Search for the cell housing the specified text and yield its [x, y] center coordinate. 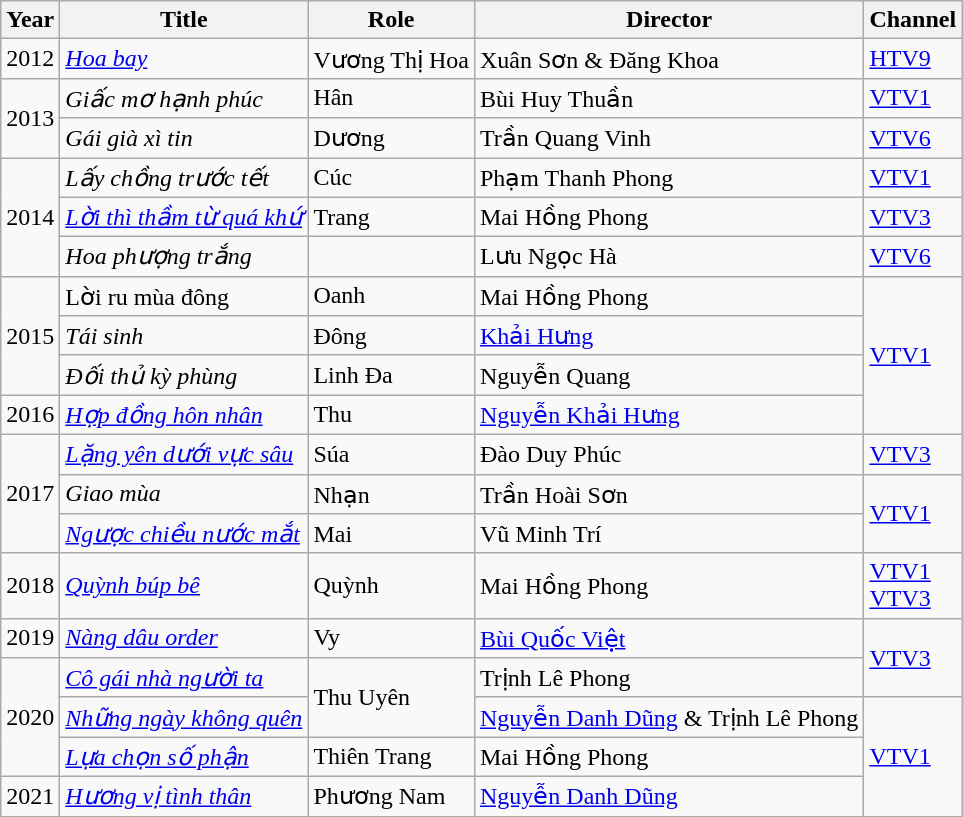
Channel [913, 20]
Lặng yên dưới vực sâu [184, 454]
Bùi Huy Thuần [668, 98]
Thu [392, 415]
2016 [30, 415]
Lưu Ngọc Hà [668, 257]
2019 [30, 638]
Role [392, 20]
2014 [30, 218]
Ngược chiều nước mắt [184, 534]
Lời ru mùa đông [184, 296]
Hương vị tình thân [184, 796]
Title [184, 20]
Hoa phượng trắng [184, 257]
Xuân Sơn & Đăng Khoa [668, 59]
Nàng dâu order [184, 638]
Trịnh Lê Phong [668, 678]
Đông [392, 336]
HTV9 [913, 59]
Director [668, 20]
2015 [30, 336]
Nguyễn Khải Hưng [668, 415]
Nhạn [392, 494]
Vũ Minh Trí [668, 534]
Lấy chồng trước tết [184, 178]
Vy [392, 638]
Thiên Trang [392, 757]
Mai [392, 534]
2020 [30, 718]
Khải Hưng [668, 336]
Lời thì thầm từ quá khứ [184, 217]
Phạm Thanh Phong [668, 178]
Year [30, 20]
Cô gái nhà người ta [184, 678]
Vương Thị Hoa [392, 59]
Hoa bay [184, 59]
Những ngày không quên [184, 717]
Giao mùa [184, 494]
Cúc [392, 178]
2021 [30, 796]
Dương [392, 138]
Hợp đồng hôn nhân [184, 415]
Lựa chọn số phận [184, 757]
2013 [30, 118]
Đào Duy Phúc [668, 454]
2012 [30, 59]
Trần Hoài Sơn [668, 494]
Súa [392, 454]
Trang [392, 217]
Thu Uyên [392, 698]
Đối thủ kỳ phùng [184, 375]
Giấc mơ hạnh phúc [184, 98]
Phương Nam [392, 796]
2018 [30, 586]
Gái già xì tin [184, 138]
Oanh [392, 296]
Nguyễn Danh Dũng & Trịnh Lê Phong [668, 717]
Trần Quang Vinh [668, 138]
Nguyễn Danh Dũng [668, 796]
Nguyễn Quang [668, 375]
Quỳnh búp bê [184, 586]
Bùi Quốc Việt [668, 638]
Tái sinh [184, 336]
2017 [30, 494]
VTV1VTV3 [913, 586]
Linh Đa [392, 375]
Quỳnh [392, 586]
Hân [392, 98]
